Search for the cell housing the specified text and yield its [X, Y] center coordinate. 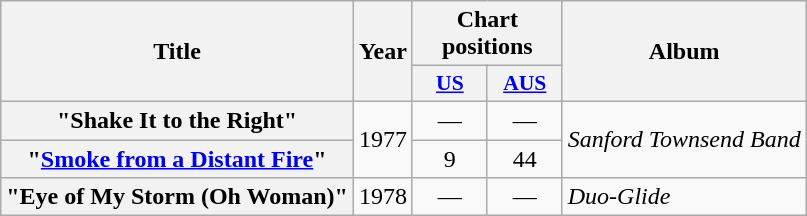
44 [524, 159]
Duo-Glide [684, 197]
Year [382, 52]
"Eye of My Storm (Oh Woman)" [178, 197]
"Smoke from a Distant Fire" [178, 159]
Title [178, 52]
9 [450, 159]
1978 [382, 197]
Sanford Townsend Band [684, 139]
Album [684, 52]
1977 [382, 139]
US [450, 84]
"Shake It to the Right" [178, 120]
AUS [524, 84]
Chart positions [487, 34]
